Pinpoint the cell where the given text exists, returning its (X, Y) midpoint coordinate. 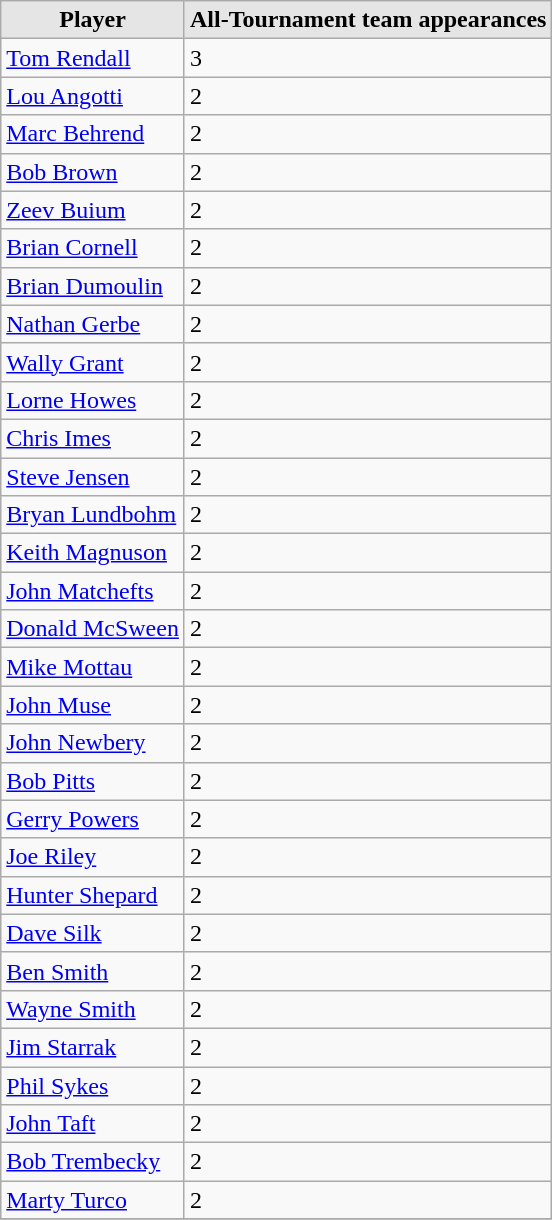
Bob Trembecky (93, 1162)
Brian Dumoulin (93, 286)
Wayne Smith (93, 1009)
Bryan Lundbohm (93, 515)
Nathan Gerbe (93, 324)
Tom Rendall (93, 58)
Steve Jensen (93, 477)
Marc Behrend (93, 134)
Brian Cornell (93, 248)
Phil Sykes (93, 1085)
Keith Magnuson (93, 553)
Jim Starrak (93, 1047)
Chris Imes (93, 438)
Player (93, 20)
Gerry Powers (93, 819)
Ben Smith (93, 971)
Zeev Buium (93, 210)
3 (368, 58)
Dave Silk (93, 933)
Bob Brown (93, 172)
Lou Angotti (93, 96)
Donald McSween (93, 629)
John Matchefts (93, 591)
John Newbery (93, 743)
Bob Pitts (93, 781)
Hunter Shepard (93, 895)
All-Tournament team appearances (368, 20)
Wally Grant (93, 362)
Mike Mottau (93, 667)
John Taft (93, 1124)
Joe Riley (93, 857)
Marty Turco (93, 1200)
John Muse (93, 705)
Lorne Howes (93, 400)
